Return the [x, y] coordinate for the center point of the cell that contains the specified text.  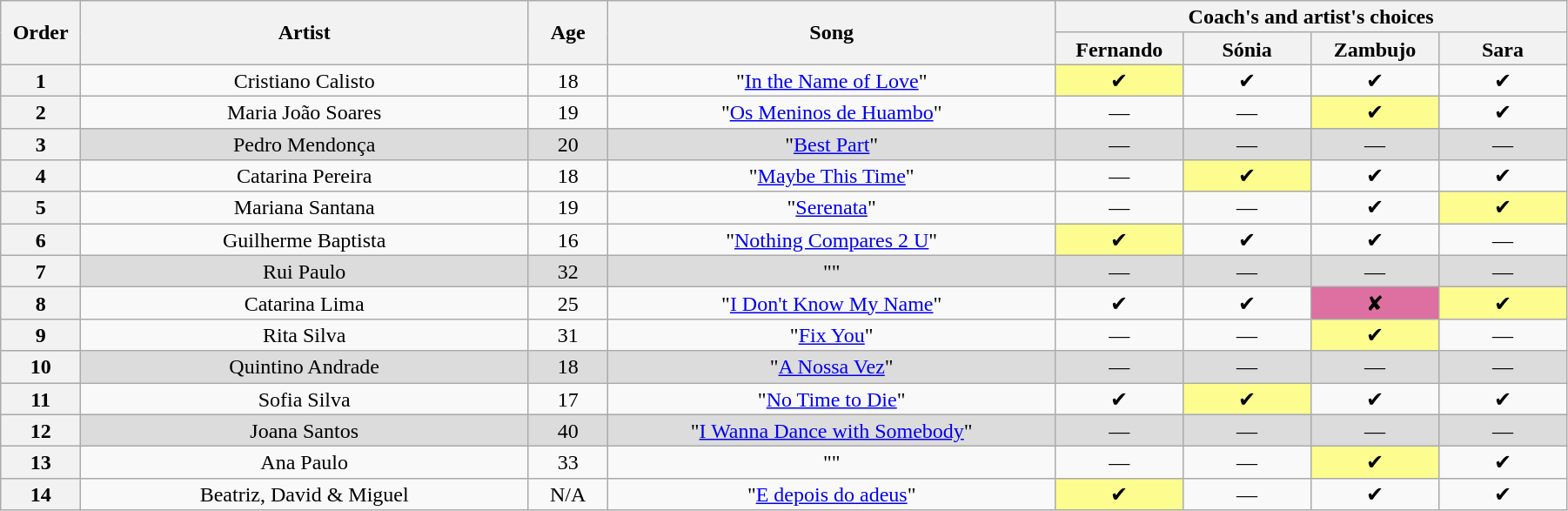
Maria João Soares [305, 111]
Rui Paulo [305, 272]
20 [568, 145]
"In the Name of Love" [832, 80]
Sofia Silva [305, 399]
32 [568, 272]
8 [41, 303]
2 [41, 111]
Quintino Andrade [305, 367]
Mariana Santana [305, 207]
"A Nossa Vez" [832, 367]
"Serenata" [832, 207]
Order [41, 33]
Sónia [1248, 49]
Age [568, 33]
13 [41, 463]
9 [41, 334]
"Maybe This Time" [832, 176]
Ana Paulo [305, 463]
"E depois do adeus" [832, 494]
Artist [305, 33]
40 [568, 430]
7 [41, 272]
Guilherme Baptista [305, 240]
25 [568, 303]
Catarina Lima [305, 303]
3 [41, 145]
"Best Part" [832, 145]
6 [41, 240]
Sara [1502, 49]
1 [41, 80]
Rita Silva [305, 334]
Beatriz, David & Miguel [305, 494]
"I Wanna Dance with Somebody" [832, 430]
"No Time to Die" [832, 399]
Fernando [1119, 49]
Coach's and artist's choices [1311, 17]
Pedro Mendonça [305, 145]
Cristiano Calisto [305, 80]
✘ [1375, 303]
Zambujo [1375, 49]
"I Don't Know My Name" [832, 303]
17 [568, 399]
10 [41, 367]
5 [41, 207]
Song [832, 33]
31 [568, 334]
Joana Santos [305, 430]
4 [41, 176]
12 [41, 430]
11 [41, 399]
"Nothing Compares 2 U" [832, 240]
"Os Meninos de Huambo" [832, 111]
N/A [568, 494]
Catarina Pereira [305, 176]
16 [568, 240]
"Fix You" [832, 334]
33 [568, 463]
14 [41, 494]
